Determine the (X, Y) coordinate at the center of the cell enclosing the given text.  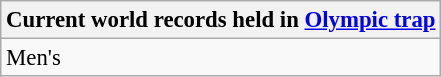
Current world records held in Olympic trap (221, 20)
Men's (221, 58)
